For the text-containing cell, return its midpoint in (x, y) coordinate format. 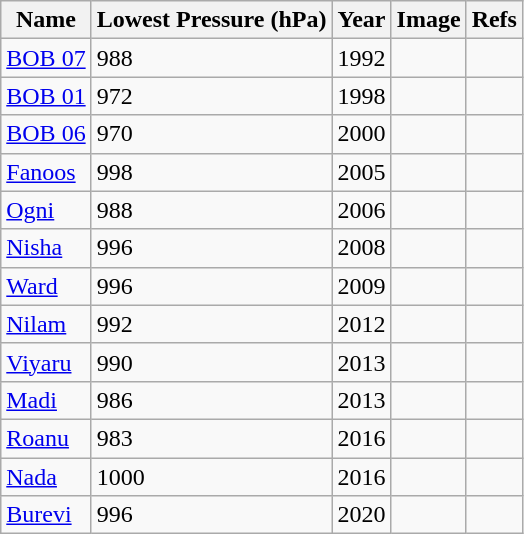
Nada (46, 477)
986 (212, 400)
BOB 06 (46, 134)
998 (212, 172)
Image (428, 20)
Roanu (46, 438)
Viyaru (46, 362)
2009 (362, 286)
2005 (362, 172)
2008 (362, 248)
BOB 07 (46, 58)
Lowest Pressure (hPa) (212, 20)
Fanoos (46, 172)
Refs (494, 20)
972 (212, 96)
983 (212, 438)
Nisha (46, 248)
Year (362, 20)
BOB 01 (46, 96)
2012 (362, 324)
992 (212, 324)
1998 (362, 96)
Name (46, 20)
1992 (362, 58)
Nilam (46, 324)
Madi (46, 400)
2020 (362, 515)
1000 (212, 477)
970 (212, 134)
2006 (362, 210)
Ward (46, 286)
Burevi (46, 515)
990 (212, 362)
2000 (362, 134)
Ogni (46, 210)
